Detect which cell encompasses the target text, then output its [x, y] center coordinate. 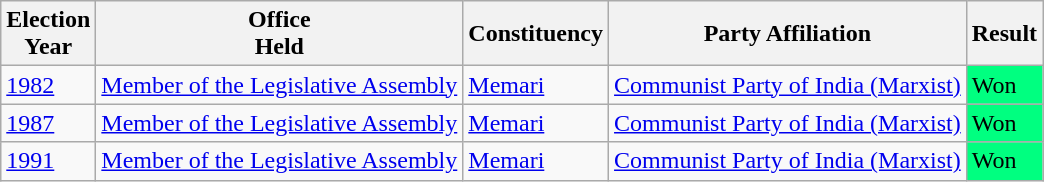
Party Affiliation [788, 34]
Constituency [536, 34]
Result [1004, 34]
ElectionYear [48, 34]
1982 [48, 85]
1987 [48, 123]
1991 [48, 161]
OfficeHeld [280, 34]
